Return [x, y] of the center of cell containing provided text 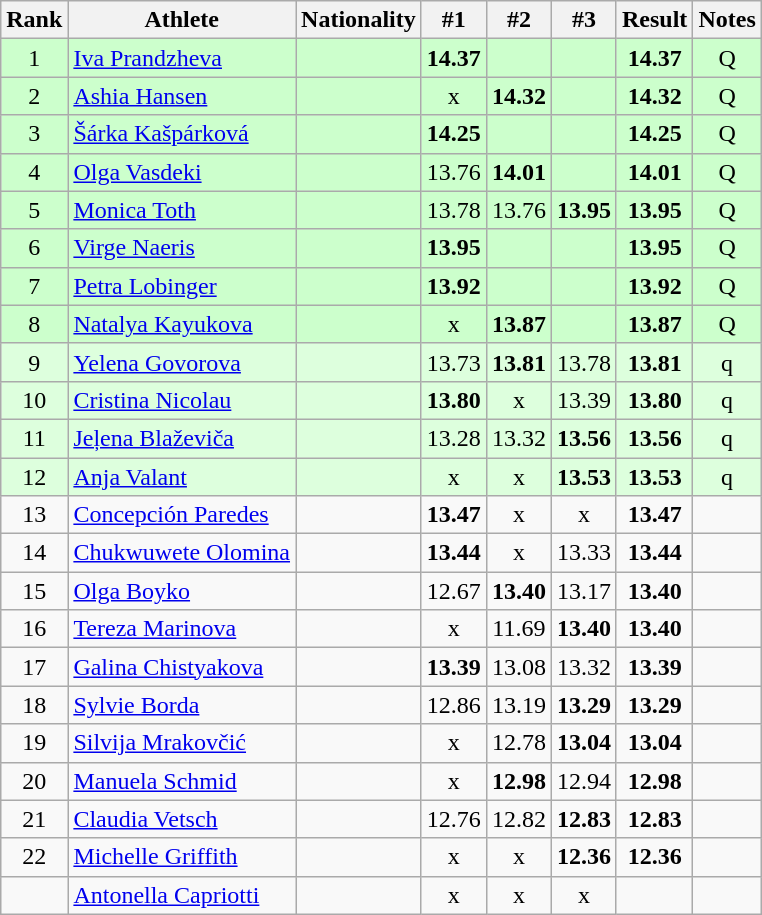
21 [34, 819]
Athlete [182, 20]
11 [34, 438]
Nationality [359, 20]
20 [34, 781]
Natalya Kayukova [182, 324]
Notes [727, 20]
Monica Toth [182, 210]
15 [34, 591]
Manuela Schmid [182, 781]
5 [34, 210]
12.82 [518, 819]
Yelena Govorova [182, 362]
Silvija Mrakovčić [182, 743]
Jeļena Blaževiča [182, 438]
8 [34, 324]
Ashia Hansen [182, 96]
Šárka Kašpárková [182, 134]
13 [34, 515]
Olga Boyko [182, 591]
Result [654, 20]
11.69 [518, 629]
13.33 [584, 553]
10 [34, 400]
Iva Prandzheva [182, 58]
12.94 [584, 781]
13.19 [518, 705]
14 [34, 553]
Cristina Nicolau [182, 400]
13.28 [454, 438]
13.73 [454, 362]
12.67 [454, 591]
Chukwuwete Olomina [182, 553]
12.78 [518, 743]
13.08 [518, 667]
18 [34, 705]
12 [34, 477]
Rank [34, 20]
#2 [518, 20]
4 [34, 172]
12.86 [454, 705]
16 [34, 629]
6 [34, 248]
Concepción Paredes [182, 515]
Sylvie Borda [182, 705]
17 [34, 667]
Olga Vasdeki [182, 172]
3 [34, 134]
Claudia Vetsch [182, 819]
Virge Naeris [182, 248]
Galina Chistyakova [182, 667]
Antonella Capriotti [182, 895]
Petra Lobinger [182, 286]
9 [34, 362]
12.76 [454, 819]
22 [34, 857]
Michelle Griffith [182, 857]
1 [34, 58]
Tereza Marinova [182, 629]
19 [34, 743]
13.17 [584, 591]
#1 [454, 20]
#3 [584, 20]
2 [34, 96]
7 [34, 286]
Anja Valant [182, 477]
